Locate the cell with the specified text and output its [X, Y] center coordinate. 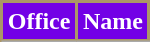
Office [40, 22]
Name [114, 22]
